Search for the cell housing the specified text and yield its [x, y] center coordinate. 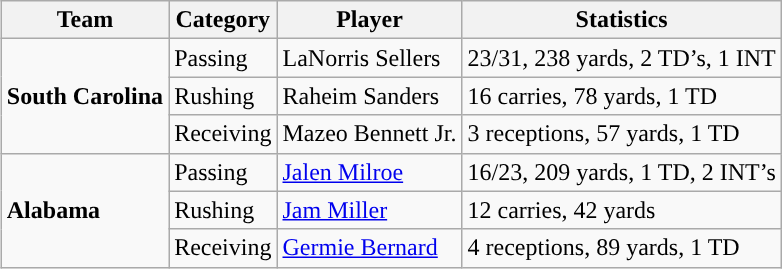
3 receptions, 57 yards, 1 TD [622, 134]
16/23, 209 yards, 1 TD, 2 INT’s [622, 172]
4 receptions, 89 yards, 1 TD [622, 248]
Category [223, 20]
South Carolina [84, 96]
Raheim Sanders [370, 96]
LaNorris Sellers [370, 58]
Player [370, 20]
Germie Bernard [370, 248]
Team [84, 20]
Statistics [622, 20]
Mazeo Bennett Jr. [370, 134]
16 carries, 78 yards, 1 TD [622, 96]
Alabama [84, 210]
23/31, 238 yards, 2 TD’s, 1 INT [622, 58]
Jam Miller [370, 210]
Jalen Milroe [370, 172]
12 carries, 42 yards [622, 210]
